Find where the given text appears and provide that cell's center as [X, Y] coordinate. 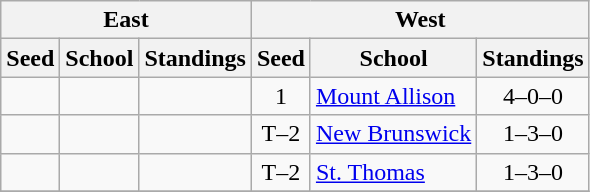
Mount Allison [393, 96]
St. Thomas [393, 172]
4–0–0 [533, 96]
1 [280, 96]
New Brunswick [393, 134]
West [420, 20]
East [126, 20]
